Return the [X, Y] coordinate for the center point of the cell that contains the specified text.  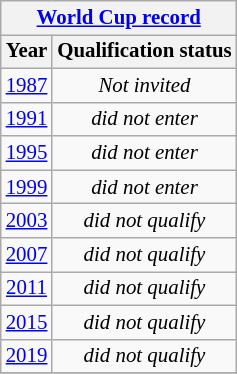
1987 [27, 85]
1995 [27, 153]
Not invited [144, 85]
2003 [27, 221]
2019 [27, 356]
2011 [27, 288]
World Cup record [119, 18]
1999 [27, 187]
2007 [27, 255]
2015 [27, 322]
1991 [27, 119]
Year [27, 51]
Qualification status [144, 51]
